Search for the cell housing the specified text and yield its [x, y] center coordinate. 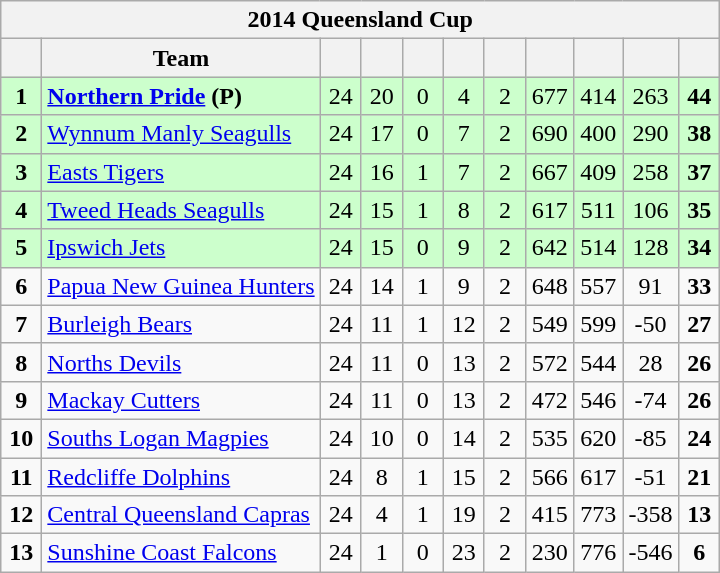
-74 [651, 400]
23 [464, 553]
Redcliffe Dolphins [181, 477]
Papua New Guinea Hunters [181, 286]
409 [598, 172]
2014 Queensland Cup [360, 20]
-51 [651, 477]
Easts Tigers [181, 172]
544 [598, 362]
667 [550, 172]
Team [181, 58]
128 [651, 248]
Central Queensland Capras [181, 515]
21 [700, 477]
33 [700, 286]
Souths Logan Magpies [181, 438]
546 [598, 400]
3 [22, 172]
5 [22, 248]
773 [598, 515]
38 [700, 134]
17 [382, 134]
599 [598, 324]
Mackay Cutters [181, 400]
648 [550, 286]
258 [651, 172]
44 [700, 96]
690 [550, 134]
472 [550, 400]
572 [550, 362]
514 [598, 248]
Norths Devils [181, 362]
400 [598, 134]
263 [651, 96]
-358 [651, 515]
557 [598, 286]
776 [598, 553]
27 [700, 324]
Northern Pride (P) [181, 96]
106 [651, 210]
28 [651, 362]
34 [700, 248]
-546 [651, 553]
16 [382, 172]
Burleigh Bears [181, 324]
91 [651, 286]
Sunshine Coast Falcons [181, 553]
230 [550, 553]
Tweed Heads Seagulls [181, 210]
20 [382, 96]
-85 [651, 438]
620 [598, 438]
415 [550, 515]
414 [598, 96]
19 [464, 515]
535 [550, 438]
290 [651, 134]
677 [550, 96]
Ipswich Jets [181, 248]
35 [700, 210]
566 [550, 477]
Wynnum Manly Seagulls [181, 134]
-50 [651, 324]
549 [550, 324]
511 [598, 210]
642 [550, 248]
37 [700, 172]
